Detect which cell encompasses the target text, then output its (X, Y) center coordinate. 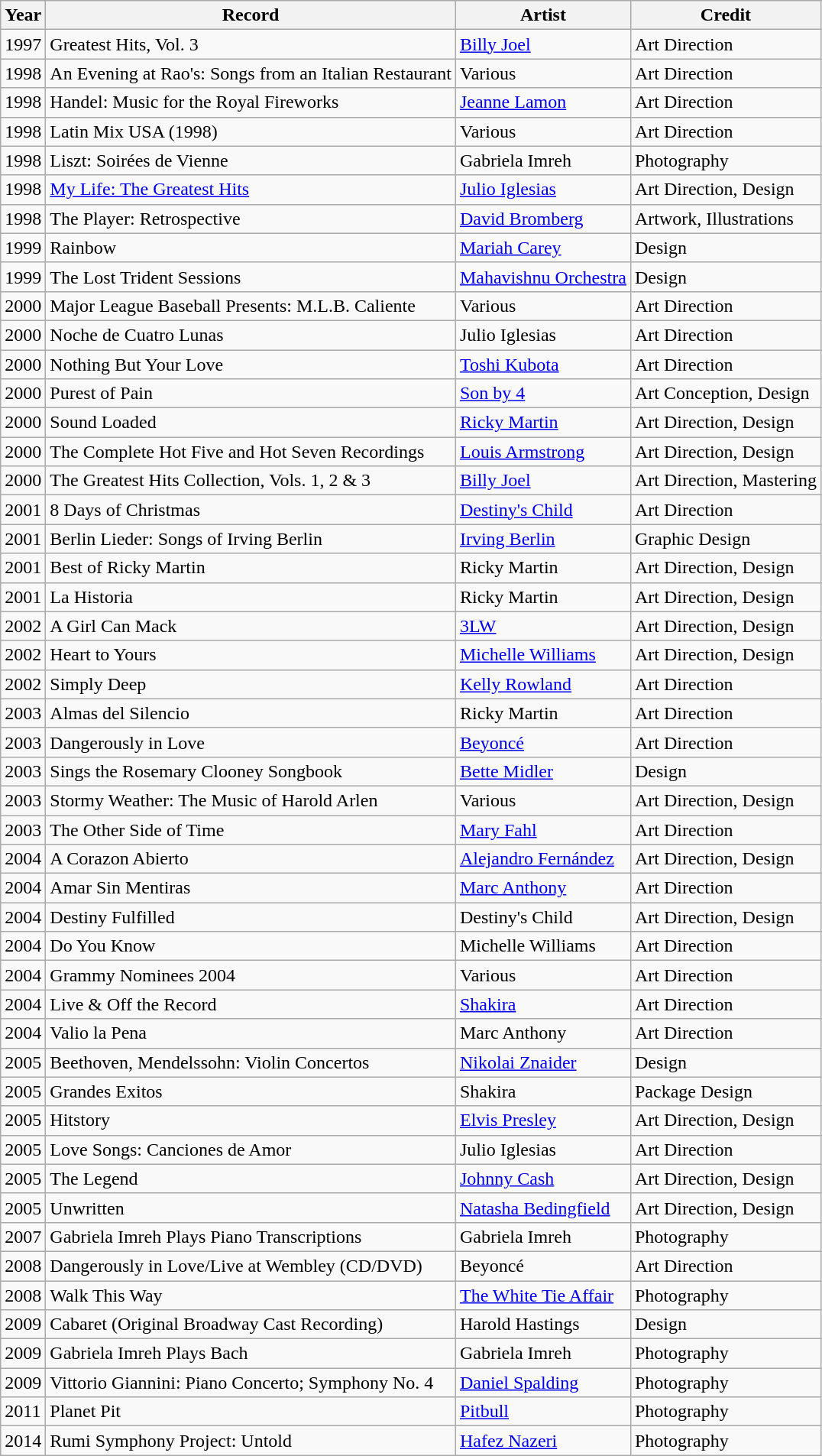
Walk This Way (251, 1295)
Package Design (726, 1091)
Latin Mix USA (1998) (251, 131)
Beethoven, Mendelssohn: Violin Concertos (251, 1062)
8 Days of Christmas (251, 510)
Cabaret (Original Broadway Cast Recording) (251, 1325)
A Girl Can Mack (251, 626)
Jeanne Lamon (542, 102)
Pitbull (542, 1412)
Do You Know (251, 946)
Artwork, Illustrations (726, 219)
Grandes Exitos (251, 1091)
Year (23, 15)
Liszt: Soirées de Vienne (251, 161)
The Player: Retrospective (251, 219)
Hafez Nazeri (542, 1441)
Greatest Hits, Vol. 3 (251, 44)
Simply Deep (251, 684)
Rainbow (251, 248)
La Historia (251, 597)
Daniel Spalding (542, 1383)
Destiny Fulfilled (251, 917)
The Legend (251, 1179)
Gabriela Imreh Plays Bach (251, 1354)
Live & Off the Record (251, 1004)
Grammy Nominees 2004 (251, 975)
The Greatest Hits Collection, Vols. 1, 2 & 3 (251, 481)
Dangerously in Love (251, 742)
2011 (23, 1412)
Nikolai Znaider (542, 1062)
Unwritten (251, 1208)
Alejandro Fernández (542, 859)
Sings the Rosemary Clooney Songbook (251, 771)
Artist (542, 15)
3LW (542, 626)
Irving Berlin (542, 539)
Record (251, 15)
Toshi Kubota (542, 365)
Mary Fahl (542, 829)
David Bromberg (542, 219)
Best of Ricky Martin (251, 568)
Dangerously in Love/Live at Wembley (CD/DVD) (251, 1266)
Mahavishnu Orchestra (542, 277)
The Complete Hot Five and Hot Seven Recordings (251, 452)
Graphic Design (726, 539)
The Other Side of Time (251, 829)
Handel: Music for the Royal Fireworks (251, 102)
A Corazon Abierto (251, 859)
Heart to Yours (251, 655)
Son by 4 (542, 394)
Elvis Presley (542, 1120)
Louis Armstrong (542, 452)
Hitstory (251, 1120)
Purest of Pain (251, 394)
Harold Hastings (542, 1325)
The White Tie Affair (542, 1295)
The Lost Trident Sessions (251, 277)
1997 (23, 44)
Credit (726, 15)
Sound Loaded (251, 423)
Kelly Rowland (542, 684)
Art Conception, Design (726, 394)
Berlin Lieder: Songs of Irving Berlin (251, 539)
Major League Baseball Presents: M.L.B. Caliente (251, 306)
Johnny Cash (542, 1179)
An Evening at Rao's: Songs from an Italian Restaurant (251, 73)
Love Songs: Canciones de Amor (251, 1150)
Natasha Bedingfield (542, 1208)
My Life: The Greatest Hits (251, 190)
Vittorio Giannini: Piano Concerto; Symphony No. 4 (251, 1383)
Planet Pit (251, 1412)
Valio la Pena (251, 1033)
Mariah Carey (542, 248)
Rumi Symphony Project: Untold (251, 1441)
Almas del Silencio (251, 713)
2007 (23, 1237)
Stormy Weather: The Music of Harold Arlen (251, 800)
2014 (23, 1441)
Gabriela Imreh Plays Piano Transcriptions (251, 1237)
Nothing But Your Love (251, 365)
Art Direction, Mastering (726, 481)
Noche de Cuatro Lunas (251, 335)
Bette Midler (542, 771)
Amar Sin Mentiras (251, 888)
